Determine the (x, y) coordinate at the center of the cell enclosing the given text.  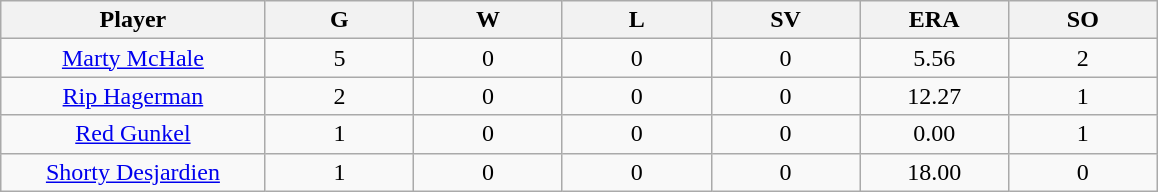
Marty McHale (133, 58)
G (340, 20)
5.56 (934, 58)
5 (340, 58)
W (488, 20)
Player (133, 20)
12.27 (934, 96)
18.00 (934, 172)
Shorty Desjardien (133, 172)
SO (1084, 20)
0.00 (934, 134)
SV (786, 20)
ERA (934, 20)
L (636, 20)
Rip Hagerman (133, 96)
Red Gunkel (133, 134)
